Detect which cell encompasses the target text, then output its (x, y) center coordinate. 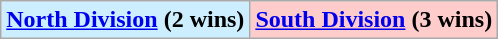
North Division (2 wins) (126, 20)
South Division (3 wins) (374, 20)
